Return (x, y) of the center of cell containing provided text 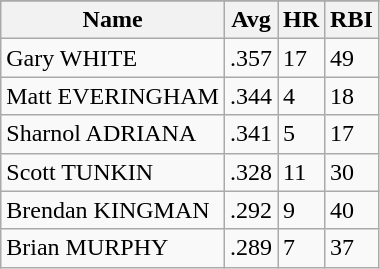
5 (302, 134)
Avg (250, 20)
Brendan KINGMAN (113, 210)
Matt EVERINGHAM (113, 96)
Brian MURPHY (113, 248)
.341 (250, 134)
.289 (250, 248)
.344 (250, 96)
Gary WHITE (113, 58)
40 (352, 210)
37 (352, 248)
11 (302, 172)
7 (302, 248)
30 (352, 172)
Sharnol ADRIANA (113, 134)
18 (352, 96)
4 (302, 96)
RBI (352, 20)
Scott TUNKIN (113, 172)
.357 (250, 58)
49 (352, 58)
HR (302, 20)
Name (113, 20)
.292 (250, 210)
.328 (250, 172)
9 (302, 210)
